Detect which cell encompasses the target text, then output its [X, Y] center coordinate. 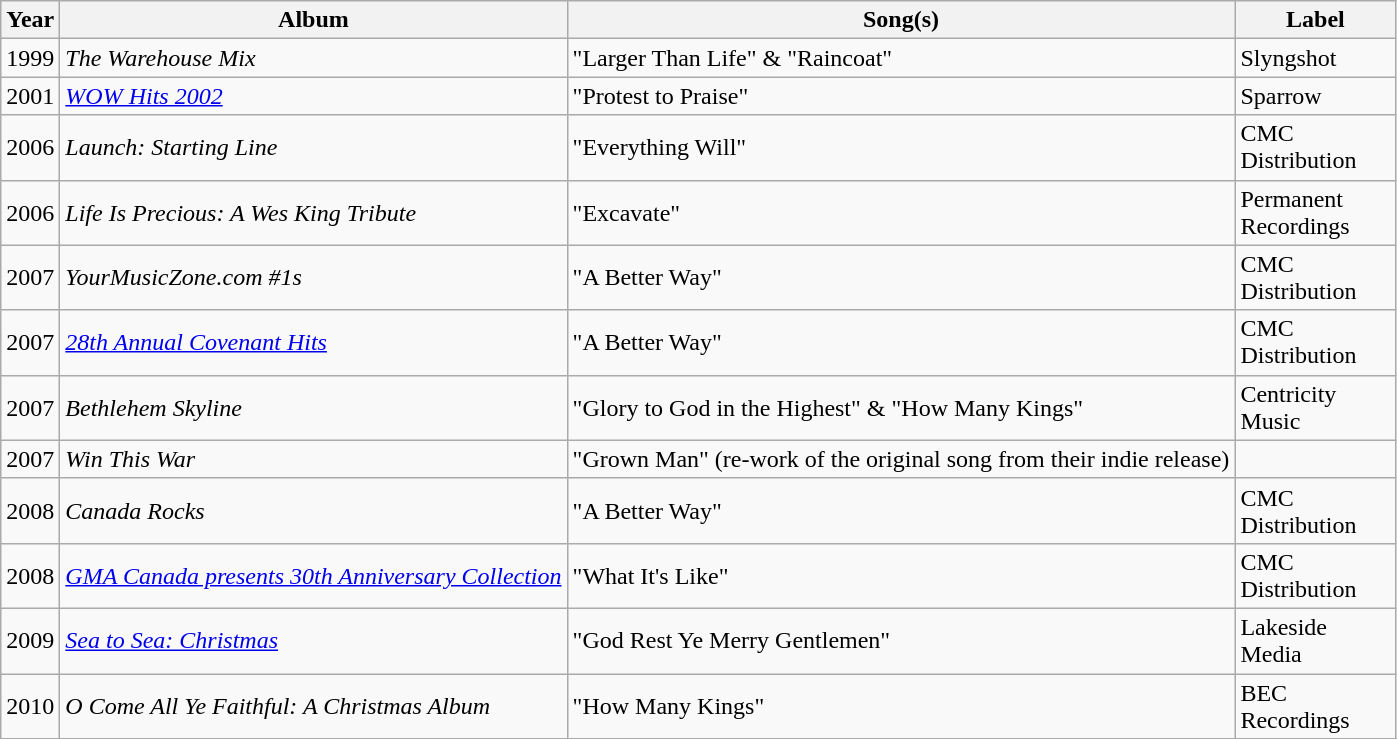
2009 [30, 640]
"Larger Than Life" & "Raincoat" [901, 58]
Launch: Starting Line [314, 148]
Song(s) [901, 20]
"Excavate" [901, 212]
"Everything Will" [901, 148]
Life Is Precious: A Wes King Tribute [314, 212]
"What It's Like" [901, 576]
Sea to Sea: Christmas [314, 640]
YourMusicZone.com #1s [314, 278]
Slyngshot [1316, 58]
Album [314, 20]
GMA Canada presents 30th Anniversary Collection [314, 576]
Bethlehem Skyline [314, 408]
Year [30, 20]
Canada Rocks [314, 510]
BEC Recordings [1316, 706]
"Protest to Praise" [901, 96]
2010 [30, 706]
Label [1316, 20]
"God Rest Ye Merry Gentlemen" [901, 640]
"Grown Man" (re-work of the original song from their indie release) [901, 459]
Win This War [314, 459]
Centricity Music [1316, 408]
1999 [30, 58]
The Warehouse Mix [314, 58]
Sparrow [1316, 96]
28th Annual Covenant Hits [314, 342]
2001 [30, 96]
WOW Hits 2002 [314, 96]
"How Many Kings" [901, 706]
"Glory to God in the Highest" & "How Many Kings" [901, 408]
O Come All Ye Faithful: A Christmas Album [314, 706]
Lakeside Media [1316, 640]
Permanent Recordings [1316, 212]
